Return the [X, Y] coordinate for the center point of the cell that contains the specified text.  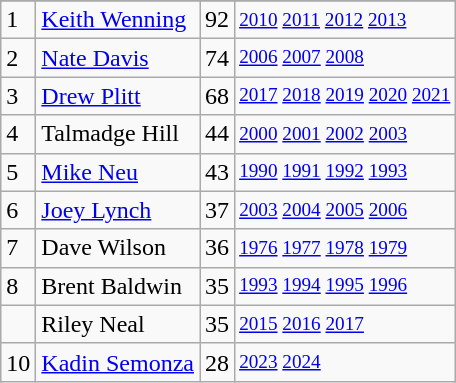
5 [18, 172]
Riley Neal [118, 324]
43 [218, 172]
7 [18, 248]
2017 2018 2019 2020 2021 [345, 96]
Drew Plitt [118, 96]
2015 2016 2017 [345, 324]
37 [218, 210]
Kadin Semonza [118, 362]
Keith Wenning [118, 20]
1993 1994 1995 1996 [345, 286]
Talmadge Hill [118, 134]
2000 2001 2002 2003 [345, 134]
2023 2024 [345, 362]
Mike Neu [118, 172]
2003 2004 2005 2006 [345, 210]
74 [218, 58]
Brent Baldwin [118, 286]
6 [18, 210]
92 [218, 20]
44 [218, 134]
8 [18, 286]
2 [18, 58]
1990 1991 1992 1993 [345, 172]
Nate Davis [118, 58]
2006 2007 2008 [345, 58]
28 [218, 362]
2010 2011 2012 2013 [345, 20]
Dave Wilson [118, 248]
68 [218, 96]
4 [18, 134]
10 [18, 362]
1 [18, 20]
3 [18, 96]
1976 1977 1978 1979 [345, 248]
Joey Lynch [118, 210]
36 [218, 248]
